Return (x, y) of the center of cell containing provided text 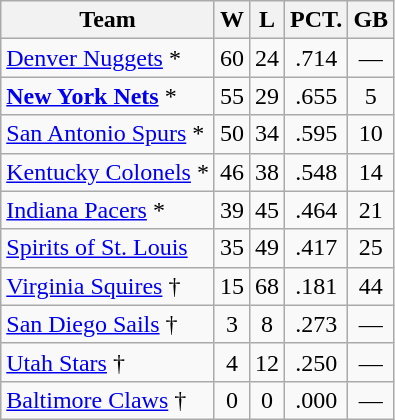
New York Nets * (108, 96)
8 (268, 324)
50 (232, 134)
W (232, 20)
.181 (316, 286)
55 (232, 96)
49 (268, 248)
14 (371, 172)
25 (371, 248)
Kentucky Colonels * (108, 172)
Indiana Pacers * (108, 210)
46 (232, 172)
5 (371, 96)
68 (268, 286)
.714 (316, 58)
21 (371, 210)
38 (268, 172)
.000 (316, 400)
35 (232, 248)
45 (268, 210)
PCT. (316, 20)
Virginia Squires † (108, 286)
29 (268, 96)
Spirits of St. Louis (108, 248)
44 (371, 286)
24 (268, 58)
San Diego Sails † (108, 324)
10 (371, 134)
.655 (316, 96)
Denver Nuggets * (108, 58)
4 (232, 362)
.464 (316, 210)
.595 (316, 134)
12 (268, 362)
.548 (316, 172)
L (268, 20)
60 (232, 58)
34 (268, 134)
Team (108, 20)
.250 (316, 362)
39 (232, 210)
Baltimore Claws † (108, 400)
15 (232, 286)
Utah Stars † (108, 362)
.417 (316, 248)
GB (371, 20)
.273 (316, 324)
San Antonio Spurs * (108, 134)
3 (232, 324)
